Capture the cell that displays the provided text and extract its [x, y] central coordinate. 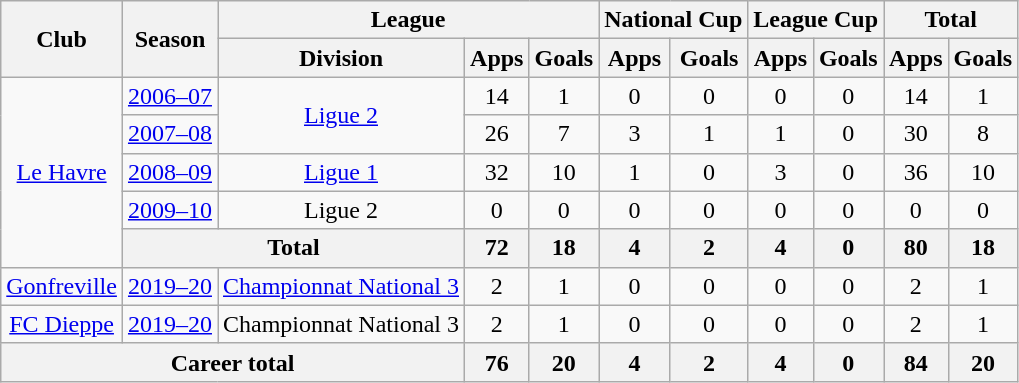
Le Havre [62, 172]
36 [916, 172]
2006–07 [170, 96]
League Cup [816, 20]
FC Dieppe [62, 324]
30 [916, 134]
76 [497, 362]
2009–10 [170, 210]
26 [497, 134]
Season [170, 39]
84 [916, 362]
80 [916, 248]
2007–08 [170, 134]
32 [497, 172]
8 [983, 134]
7 [564, 134]
72 [497, 248]
National Cup [674, 20]
Ligue 1 [342, 172]
Gonfreville [62, 286]
2008–09 [170, 172]
Career total [233, 362]
League [408, 20]
Division [342, 58]
Club [62, 39]
